For the text-containing cell, return its midpoint in (x, y) coordinate format. 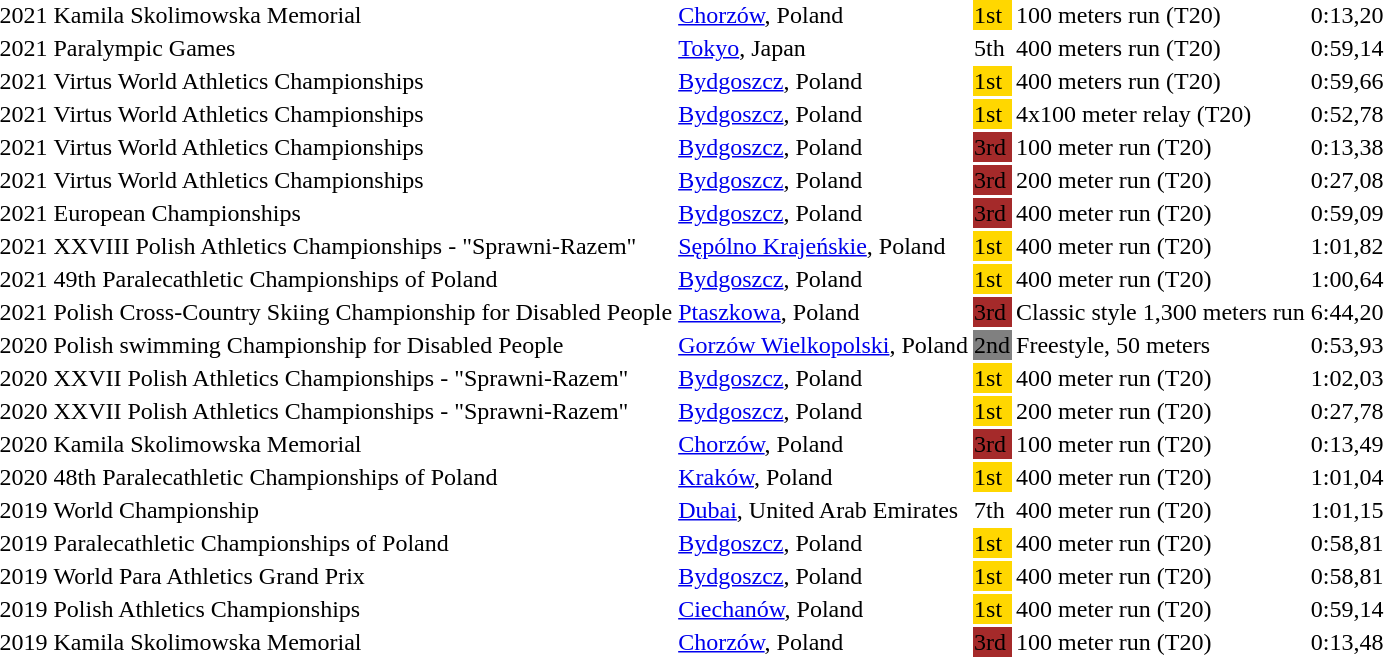
Dubai, United Arab Emirates (824, 510)
Polish Athletics Championships (363, 609)
European Championships (363, 213)
Sępólno Krajeńskie, Poland (824, 246)
48th Paralecathletic Championships of Poland (363, 477)
Freestyle, 50 meters (1161, 345)
World Para Athletics Grand Prix (363, 576)
Ptaszkowa, Poland (824, 312)
Paralympic Games (363, 48)
4x100 meter relay (T20) (1161, 114)
100 meters run (T20) (1161, 15)
Ciechanów, Poland (824, 609)
49th Paralecathletic Championships of Poland (363, 279)
World Championship (363, 510)
Gorzów Wielkopolski, Poland (824, 345)
Tokyo, Japan (824, 48)
Polish Cross-Country Skiing Championship for Disabled People (363, 312)
Classic style 1,300 meters run (1161, 312)
XXVIII Polish Athletics Championships - "Sprawni-Razem" (363, 246)
7th (992, 510)
2nd (992, 345)
5th (992, 48)
Kraków, Poland (824, 477)
Paralecathletic Championships of Poland (363, 543)
Polish swimming Championship for Disabled People (363, 345)
